From the cell containing the given text, extract its center point as (x, y) coordinate. 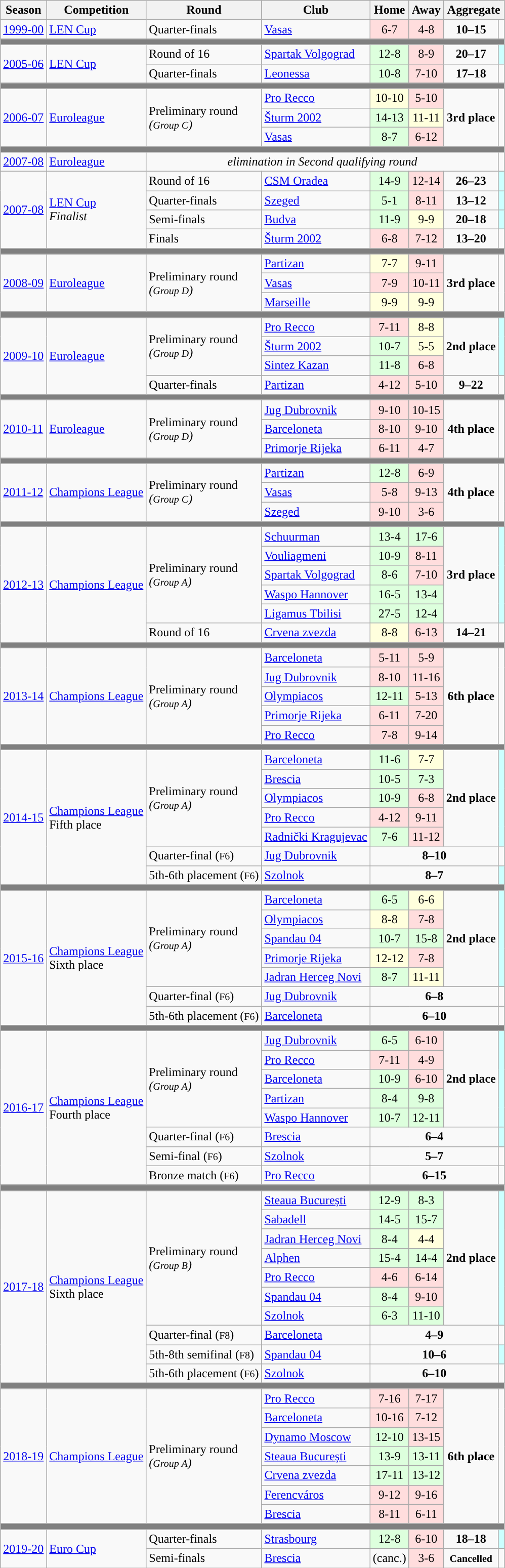
14-9 (390, 181)
2009-10 (23, 356)
5-13 (426, 696)
20–18 (471, 220)
15-7 (426, 1219)
Euro Cup (96, 1548)
Away (426, 10)
Ligamus Tbilisi (316, 613)
Round (204, 10)
2014-15 (23, 817)
LEN Cup Finalist (96, 210)
10-10 (390, 98)
14-4 (426, 1258)
6-3 (390, 1316)
13-15 (426, 1437)
5–7 (434, 1156)
7-20 (426, 715)
6-14 (426, 1277)
Home (390, 10)
8-9 (426, 54)
Marseille (316, 302)
4–9 (434, 1335)
Preliminary round(Group B) (204, 1258)
14–21 (471, 633)
4-6 (390, 1277)
1999-00 (23, 29)
Cancelled (471, 1558)
18–18 (471, 1539)
11-10 (426, 1316)
2006-07 (23, 117)
6-12 (426, 137)
Sabadell (316, 1219)
10-11 (426, 283)
7-16 (390, 1398)
CSM Oradea (316, 181)
Club (316, 10)
Dynamo Moscow (316, 1437)
2017-18 (23, 1287)
5-1 (390, 200)
Semi-final (F6) (204, 1156)
15-8 (426, 938)
7-6 (390, 837)
26–23 (471, 181)
2018-19 (23, 1456)
Budva (316, 220)
Schuurman (316, 537)
12-9 (390, 1200)
Bronze match (F6) (204, 1175)
4-7 (426, 448)
8-6 (390, 575)
17–18 (471, 73)
9-12 (390, 1495)
12-10 (390, 1437)
13–20 (471, 239)
17-6 (426, 537)
4-4 (426, 1239)
Radnički Kragujevac (316, 837)
Quarter-final (F8) (204, 1335)
11-8 (390, 365)
7-9 (390, 283)
2015-16 (23, 958)
7-17 (426, 1398)
6–15 (434, 1175)
6-9 (426, 473)
2008-09 (23, 283)
12-12 (390, 958)
Ferencváros (316, 1495)
11-16 (426, 677)
6-13 (426, 633)
8-3 (426, 1200)
14-5 (390, 1219)
Strasbourg (316, 1539)
6-6 (426, 900)
2005-06 (23, 64)
15-4 (390, 1258)
11-9 (390, 220)
4-8 (426, 29)
5-8 (390, 492)
5-5 (426, 346)
Champions LeagueFourth place (96, 1108)
Aggregate (474, 10)
13-12 (426, 1475)
9-8 (426, 1098)
Competition (96, 10)
10-5 (390, 779)
(canc.) (390, 1558)
20–17 (471, 54)
Vouliagmeni (316, 556)
2013-14 (23, 696)
6–8 (434, 996)
10-15 (426, 409)
4-9 (426, 1060)
13–12 (471, 200)
2019-20 (23, 1548)
2011-12 (23, 492)
5-9 (426, 657)
13-11 (426, 1456)
9–22 (471, 385)
9-16 (426, 1495)
14-13 (390, 117)
11-12 (426, 837)
10–6 (434, 1354)
9-13 (426, 492)
10-8 (390, 73)
5-11 (390, 657)
10-16 (390, 1418)
Sintez Kazan (316, 365)
Leonessa (316, 73)
12-4 (426, 613)
13-9 (390, 1456)
7-3 (426, 779)
Finals (204, 239)
8–10 (434, 856)
11-6 (390, 760)
6–4 (434, 1137)
2012-13 (23, 585)
9-14 (426, 734)
5th-8th semifinal (F8) (204, 1354)
17-11 (390, 1475)
16-5 (390, 594)
12-14 (426, 181)
2010-11 (23, 429)
8–7 (434, 875)
Season (23, 10)
elimination in Second qualifying round (322, 161)
Champions LeagueFifth place (96, 817)
10–15 (471, 29)
27-5 (390, 613)
Alphen (316, 1258)
6-7 (390, 29)
2016-17 (23, 1108)
